Scan for the cell matching the given text and deliver its (x, y) coordinate at center. 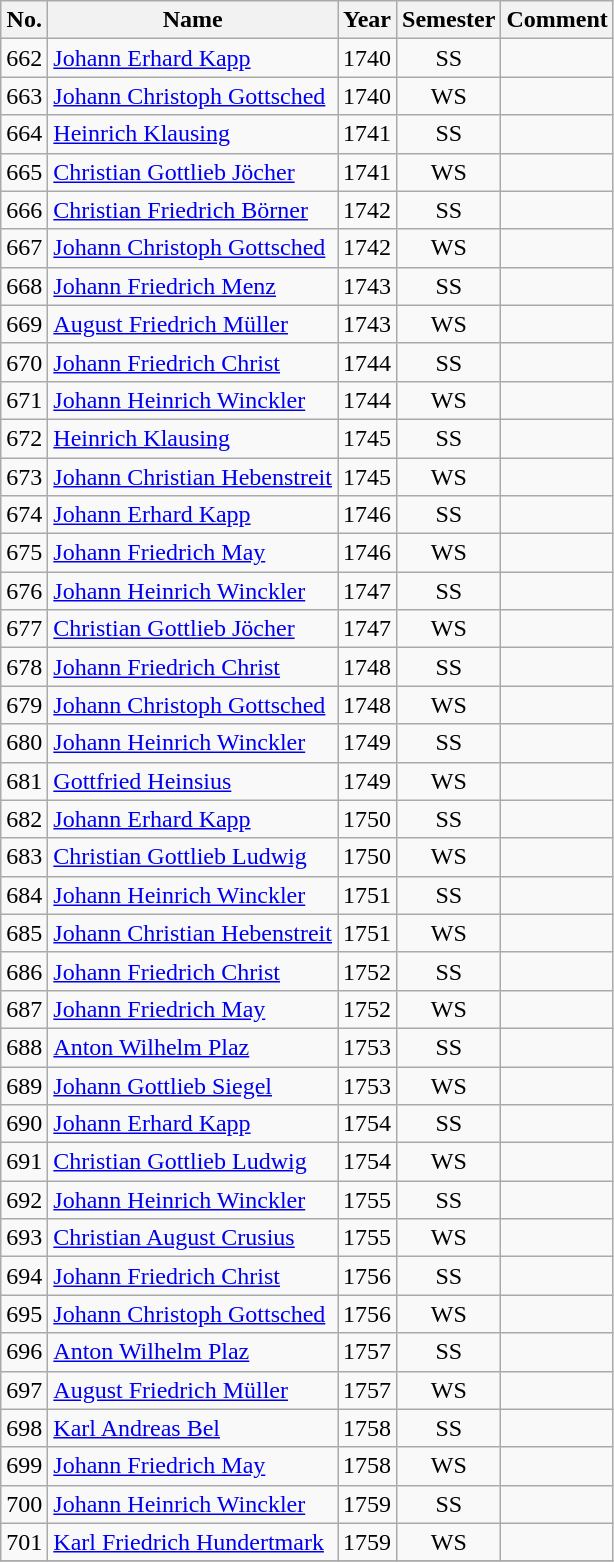
664 (24, 134)
Christian Friedrich Börner (193, 210)
686 (24, 971)
681 (24, 781)
Christian August Crusius (193, 1238)
692 (24, 1200)
699 (24, 1466)
No. (24, 20)
693 (24, 1238)
672 (24, 438)
695 (24, 1314)
662 (24, 58)
676 (24, 591)
Karl Friedrich Hundertmark (193, 1542)
667 (24, 248)
697 (24, 1390)
684 (24, 895)
690 (24, 1124)
701 (24, 1542)
700 (24, 1504)
688 (24, 1047)
679 (24, 705)
678 (24, 667)
683 (24, 857)
Year (368, 20)
665 (24, 172)
Semester (449, 20)
670 (24, 362)
691 (24, 1162)
Gottfried Heinsius (193, 781)
Name (193, 20)
Karl Andreas Bel (193, 1428)
698 (24, 1428)
680 (24, 743)
674 (24, 515)
669 (24, 324)
675 (24, 553)
671 (24, 400)
687 (24, 1009)
696 (24, 1352)
663 (24, 96)
668 (24, 286)
694 (24, 1276)
Johann Friedrich Menz (193, 286)
689 (24, 1085)
666 (24, 210)
Johann Gottlieb Siegel (193, 1085)
673 (24, 477)
682 (24, 819)
685 (24, 933)
677 (24, 629)
Comment (557, 20)
